Extract the (x, y) coordinate from the center of the cell holding the provided text.  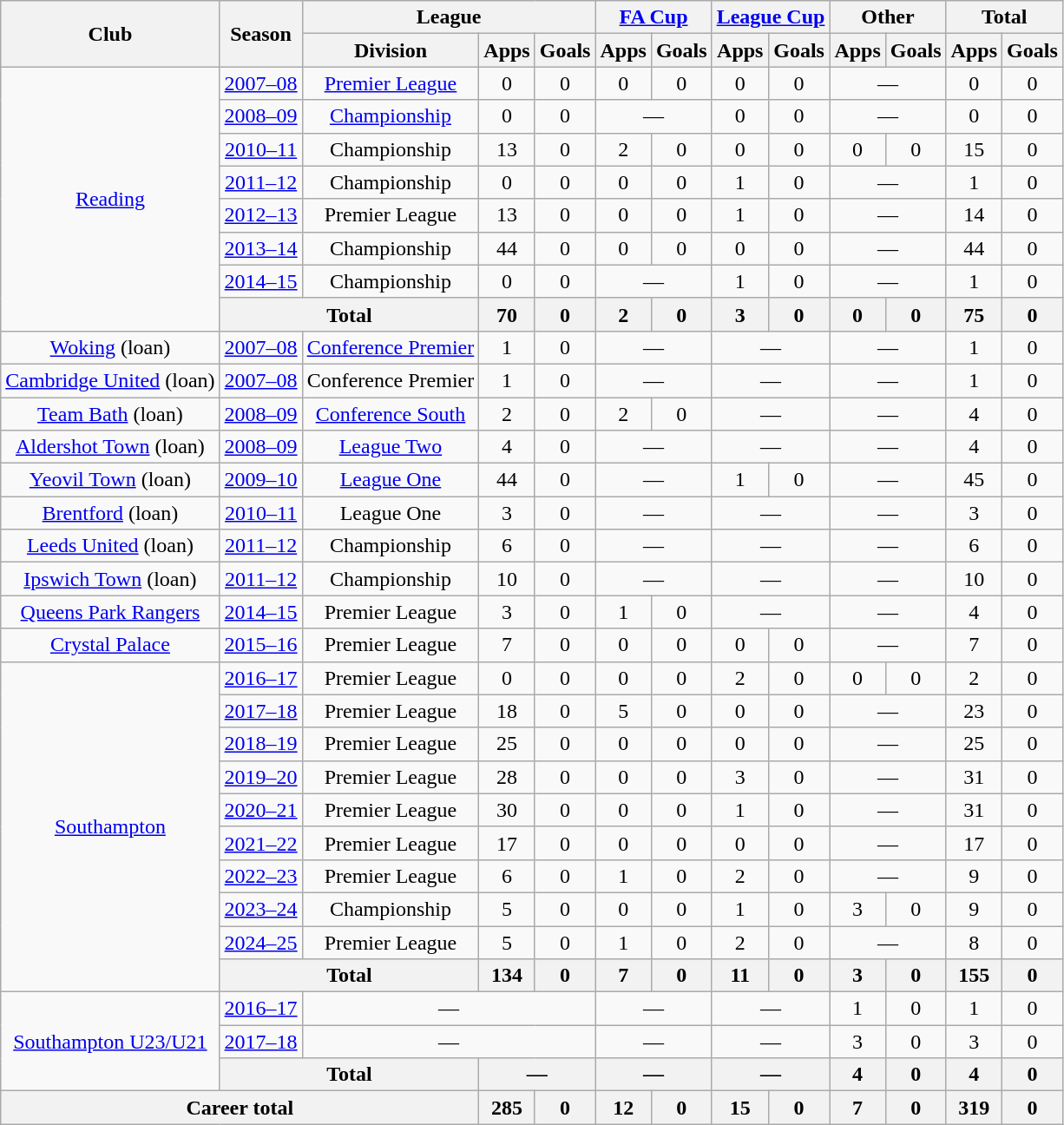
285 (507, 1108)
2012–13 (260, 215)
14 (974, 215)
Ipswich Town (loan) (110, 579)
45 (974, 480)
2022–23 (260, 876)
75 (974, 314)
Yeovil Town (loan) (110, 480)
2009–10 (260, 480)
Reading (110, 199)
Team Bath (loan) (110, 414)
Aldershot Town (loan) (110, 447)
30 (507, 810)
Leeds United (loan) (110, 546)
Career total (240, 1108)
Woking (loan) (110, 347)
Crystal Palace (110, 645)
319 (974, 1108)
Southampton (110, 826)
2023–24 (260, 909)
Other (888, 17)
11 (739, 976)
2013–14 (260, 248)
Division (391, 50)
Queens Park Rangers (110, 612)
League (449, 17)
28 (507, 777)
FA Cup (654, 17)
12 (623, 1108)
18 (507, 711)
2015–16 (260, 645)
League Cup (771, 17)
League Two (391, 447)
Brentford (loan) (110, 513)
Cambridge United (loan) (110, 380)
Southampton U23/U21 (110, 1042)
Season (260, 34)
Conference South (391, 414)
2021–22 (260, 843)
2020–21 (260, 810)
155 (974, 976)
23 (974, 711)
2024–25 (260, 942)
2019–20 (260, 777)
134 (507, 976)
70 (507, 314)
2018–19 (260, 744)
8 (974, 942)
Club (110, 34)
